Search for the cell housing the specified text and yield its (X, Y) center coordinate. 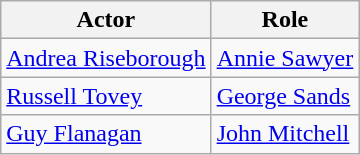
Andrea Riseborough (106, 58)
Guy Flanagan (106, 134)
Actor (106, 20)
Role (285, 20)
George Sands (285, 96)
John Mitchell (285, 134)
Russell Tovey (106, 96)
Annie Sawyer (285, 58)
